Return the [X, Y] coordinate for the center point of the cell that contains the specified text.  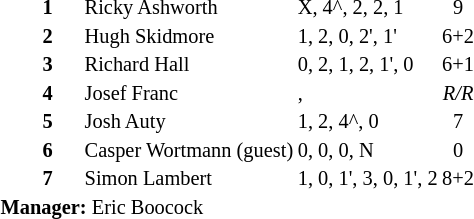
6 [61, 150]
Casper Wortmann (guest) [189, 150]
1, 2, 4^, 0 [368, 122]
1, 2, 0, 2', 1' [368, 36]
Hugh Skidmore [189, 36]
5 [61, 122]
4 [61, 94]
3 [61, 66]
Richard Hall [189, 66]
7 [61, 180]
0, 0, 0, N [368, 150]
2 [61, 36]
1, 0, 1', 3, 0, 1', 2 [368, 180]
0, 2, 1, 2, 1', 0 [368, 66]
Josh Auty [189, 122]
Simon Lambert [189, 180]
Josef Franc [189, 94]
, [368, 94]
